From the cell containing the given text, extract its center point as [X, Y] coordinate. 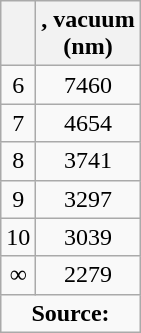
6 [18, 85]
3039 [88, 237]
9 [18, 199]
7 [18, 123]
7460 [88, 85]
∞ [18, 275]
3741 [88, 161]
4654 [88, 123]
2279 [88, 275]
Source: [70, 313]
, vacuum(nm) [88, 34]
8 [18, 161]
3297 [88, 199]
10 [18, 237]
